For the text-containing cell, return its midpoint in [x, y] coordinate format. 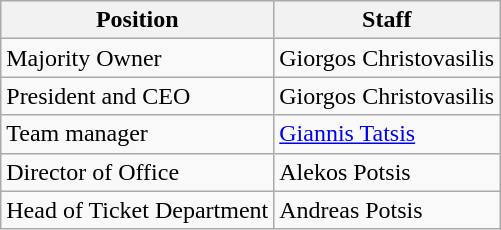
Giannis Tatsis [387, 134]
Alekos Potsis [387, 172]
Majority Owner [138, 58]
Head of Ticket Department [138, 210]
Andreas Potsis [387, 210]
Director of Office [138, 172]
Staff [387, 20]
Team manager [138, 134]
President and CEO [138, 96]
Position [138, 20]
